Identify which cell holds the provided text, then report its [X, Y] central coordinate. 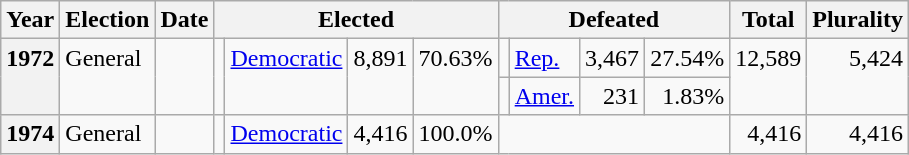
70.63% [456, 77]
Total [768, 20]
1974 [30, 134]
Elected [356, 20]
Date [184, 20]
Plurality [858, 20]
5,424 [858, 77]
27.54% [688, 58]
12,589 [768, 77]
100.0% [456, 134]
Defeated [614, 20]
Amer. [544, 96]
Year [30, 20]
8,891 [380, 77]
1.83% [688, 96]
1972 [30, 77]
231 [612, 96]
3,467 [612, 58]
Rep. [544, 58]
Election [108, 20]
